For the text-containing cell, return its midpoint in (x, y) coordinate format. 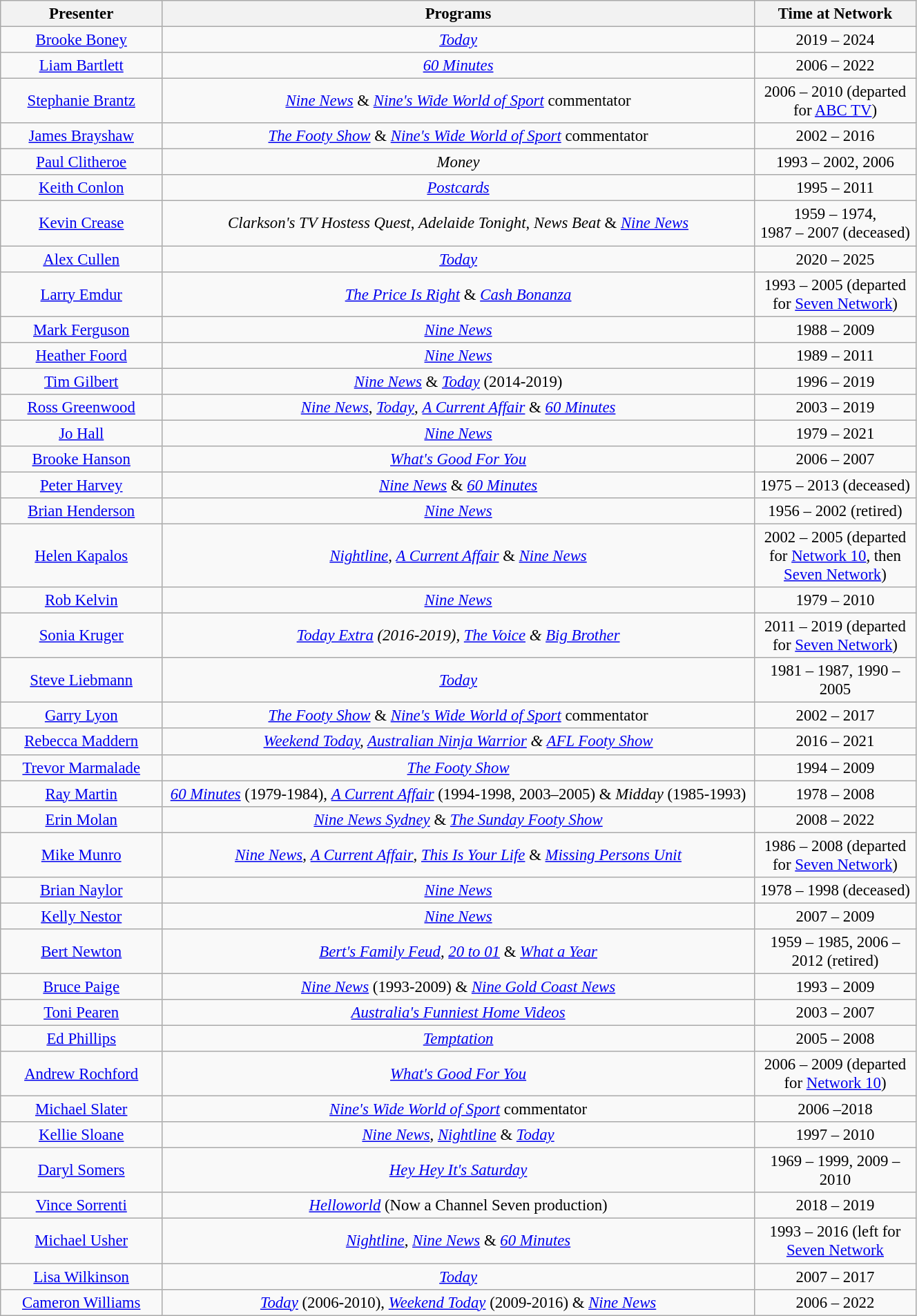
1975 – 2013 (deceased) (835, 485)
Brooke Hanson (81, 459)
Nightline, A Current Affair & Nine News (458, 556)
1959 – 1974,1987 – 2007 (deceased) (835, 224)
1956 – 2002 (retired) (835, 511)
Australia's Funniest Home Videos (458, 1013)
The Price Is Right & Cash Bonanza (458, 294)
Nine News & Nine's Wide World of Sport commentator (458, 101)
Kellie Sloane (81, 1135)
Garry Lyon (81, 716)
Nine News, A Current Affair, This Is Your Life & Missing Persons Unit (458, 855)
Ross Greenwood (81, 408)
Today (2006-2010), Weekend Today (2009-2016) & Nine News (458, 1302)
Paul Clitheroe (81, 162)
Time at Network (835, 14)
Bert Newton (81, 952)
Brian Naylor (81, 890)
Daryl Somers (81, 1170)
1988 – 2009 (835, 330)
Kevin Crease (81, 224)
Ray Martin (81, 794)
1969 – 1999, 2009 – 2010 (835, 1170)
2003 – 2019 (835, 408)
2006 – 2007 (835, 459)
Sonia Kruger (81, 636)
Steve Liebmann (81, 680)
1996 – 2019 (835, 381)
Today Extra (2016-2019), The Voice & Big Brother (458, 636)
2016 – 2021 (835, 742)
2019 – 2024 (835, 40)
2006 – 2009 (departed for Network 10) (835, 1074)
1986 – 2008 (departed for Seven Network) (835, 855)
1959 – 1985, 2006 – 2012 (retired) (835, 952)
1993 – 2016 (left for Seven Network (835, 1241)
Ed Phillips (81, 1039)
James Brayshaw (81, 136)
Michael Slater (81, 1109)
1978 – 2008 (835, 794)
2018 – 2019 (835, 1205)
1993 – 2002, 2006 (835, 162)
Liam Bartlett (81, 66)
Nine News, Today, A Current Affair & 60 Minutes (458, 408)
Bruce Paige (81, 986)
Erin Molan (81, 819)
Larry Emdur (81, 294)
Helen Kapalos (81, 556)
1979 – 2021 (835, 433)
2005 – 2008 (835, 1039)
Rebecca Maddern (81, 742)
1994 – 2009 (835, 767)
2007 – 2009 (835, 916)
1989 – 2011 (835, 355)
60 Minutes (458, 66)
Hey Hey It's Saturday (458, 1170)
Kelly Nestor (81, 916)
2003 – 2007 (835, 1013)
Lisa Wilkinson (81, 1277)
Keith Conlon (81, 189)
Jo Hall (81, 433)
Nine News & 60 Minutes (458, 485)
Michael Usher (81, 1241)
Clarkson's TV Hostess Quest, Adelaide Tonight, News Beat & Nine News (458, 224)
2006 – 2010 (departed for ABC TV) (835, 101)
60 Minutes (1979-1984), A Current Affair (1994-1998, 2003–2005) & Midday (1985-1993) (458, 794)
Brooke Boney (81, 40)
1978 – 1998 (deceased) (835, 890)
Bert's Family Feud, 20 to 01 & What a Year (458, 952)
2011 – 2019 (departed for Seven Network) (835, 636)
Mark Ferguson (81, 330)
Heather Foord (81, 355)
Weekend Today, Australian Ninja Warrior & AFL Footy Show (458, 742)
Nightline, Nine News & 60 Minutes (458, 1241)
Temptation (458, 1039)
Andrew Rochford (81, 1074)
Nine News & Today (2014-2019) (458, 381)
2006 –2018 (835, 1109)
1995 – 2011 (835, 189)
Nine News (1993-2009) & Nine Gold Coast News (458, 986)
Nine News Sydney & The Sunday Footy Show (458, 819)
Programs (458, 14)
2002 – 2005 (departed for Network 10, then Seven Network) (835, 556)
Mike Munro (81, 855)
Stephanie Brantz (81, 101)
Toni Pearen (81, 1013)
Alex Cullen (81, 259)
1997 – 2010 (835, 1135)
2002 – 2017 (835, 716)
Vince Sorrenti (81, 1205)
Brian Henderson (81, 511)
1993 – 2005 (departed for Seven Network) (835, 294)
Tim Gilbert (81, 381)
Presenter (81, 14)
1981 – 1987, 1990 – 2005 (835, 680)
1993 – 2009 (835, 986)
2007 – 2017 (835, 1277)
1979 – 2010 (835, 600)
Postcards (458, 189)
Cameron Williams (81, 1302)
The Footy Show (458, 767)
Rob Kelvin (81, 600)
2002 – 2016 (835, 136)
Helloworld (Now a Channel Seven production) (458, 1205)
Nine News, Nightline & Today (458, 1135)
Money (458, 162)
Trevor Marmalade (81, 767)
2020 – 2025 (835, 259)
Nine's Wide World of Sport commentator (458, 1109)
2008 – 2022 (835, 819)
Peter Harvey (81, 485)
